From the cell containing the given text, extract its center point as (x, y) coordinate. 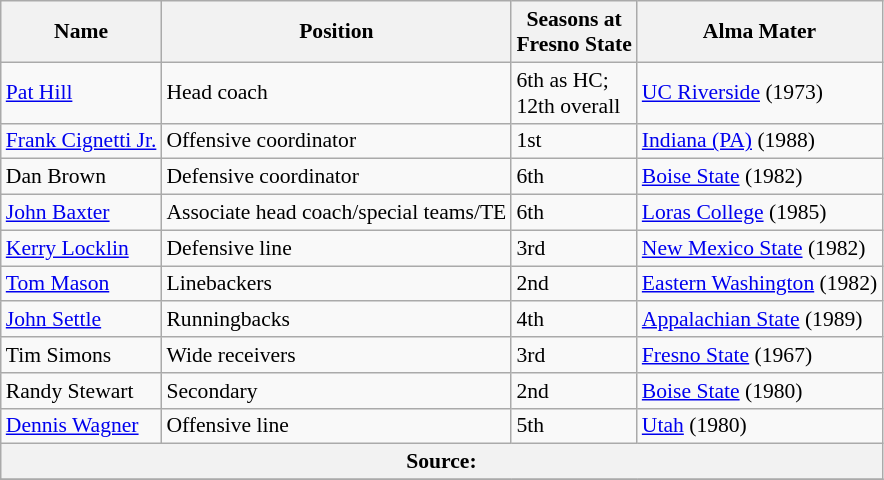
4th (574, 320)
Defensive coordinator (336, 177)
Offensive coordinator (336, 141)
Alma Mater (760, 32)
Associate head coach/special teams/TE (336, 213)
New Mexico State (1982) (760, 248)
Secondary (336, 391)
Frank Cignetti Jr. (82, 141)
Head coach (336, 92)
Seasons atFresno State (574, 32)
Appalachian State (1989) (760, 320)
Defensive line (336, 248)
Offensive line (336, 426)
Source: (442, 462)
John Baxter (82, 213)
Eastern Washington (1982) (760, 284)
6th as HC;12th overall (574, 92)
Randy Stewart (82, 391)
Kerry Locklin (82, 248)
Fresno State (1967) (760, 355)
Pat Hill (82, 92)
Tom Mason (82, 284)
Loras College (1985) (760, 213)
5th (574, 426)
Dennis Wagner (82, 426)
Runningbacks (336, 320)
Linebackers (336, 284)
John Settle (82, 320)
Position (336, 32)
Tim Simons (82, 355)
Boise State (1982) (760, 177)
Utah (1980) (760, 426)
Indiana (PA) (1988) (760, 141)
Name (82, 32)
Wide receivers (336, 355)
UC Riverside (1973) (760, 92)
1st (574, 141)
Dan Brown (82, 177)
Boise State (1980) (760, 391)
